Return [x, y] of the center of cell containing provided text 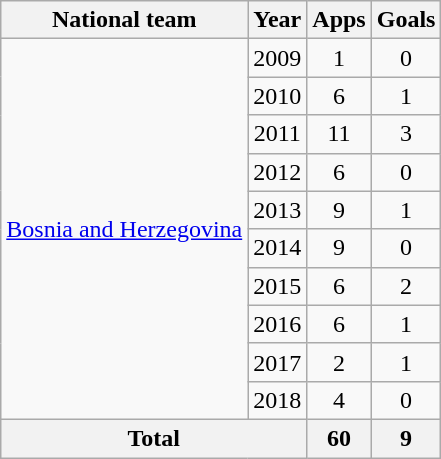
Year [278, 20]
Apps [339, 20]
National team [124, 20]
2015 [278, 286]
2018 [278, 400]
2009 [278, 58]
2014 [278, 248]
2016 [278, 324]
2012 [278, 172]
3 [406, 134]
4 [339, 400]
2013 [278, 210]
Goals [406, 20]
2011 [278, 134]
2010 [278, 96]
Bosnia and Herzegovina [124, 230]
Total [154, 438]
11 [339, 134]
2017 [278, 362]
60 [339, 438]
